From the cell containing the given text, extract its center point as [x, y] coordinate. 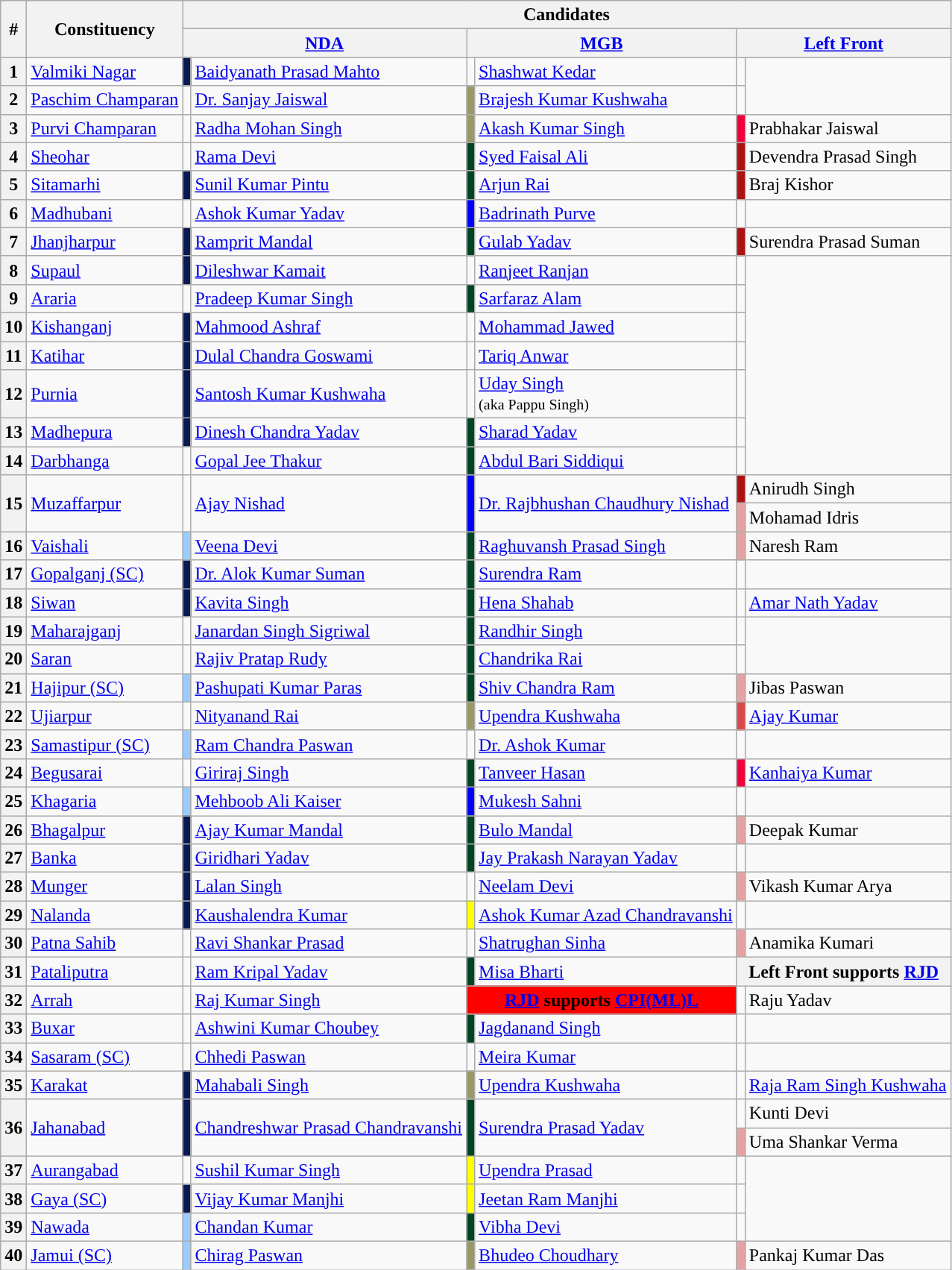
Ajay Nishad [329, 503]
Raj Kumar Singh [329, 1000]
Anirudh Singh [848, 489]
Uday Singh(aka Pappu Singh) [606, 394]
Mohamad Idris [848, 518]
Arjun Rai [606, 185]
Maharajganj [104, 631]
3 [13, 128]
Hajipur (SC) [104, 688]
Hena Shahab [606, 603]
Sasaram (SC) [104, 1057]
Gopalganj (SC) [104, 574]
Araria [104, 298]
Mahmood Ashraf [329, 327]
Purnia [104, 394]
Dr. Ashok Kumar [606, 744]
33 [13, 1028]
Ramprit Mandal [329, 242]
Meira Kumar [606, 1057]
Chandreshwar Prasad Chandravanshi [329, 1128]
Pashupati Kumar Paras [329, 688]
22 [13, 716]
NDA [325, 43]
Sitamarhi [104, 185]
1 [13, 72]
31 [13, 972]
Banka [104, 858]
Candidates [567, 15]
Giridhari Yadav [329, 858]
Begusarai [104, 773]
Nityanand Rai [329, 716]
39 [13, 1227]
Gulab Yadav [606, 242]
Ujiarpur [104, 716]
Ranjeet Ranjan [606, 270]
Radha Mohan Singh [329, 128]
Pradeep Kumar Singh [329, 298]
2 [13, 100]
Bhudeo Choudhary [606, 1255]
Jamui (SC) [104, 1255]
Veena Devi [329, 546]
Jeetan Ram Manjhi [606, 1198]
Supaul [104, 270]
Paschim Champaran [104, 100]
Jibas Paswan [848, 688]
20 [13, 659]
10 [13, 327]
Ashwini Kumar Choubey [329, 1028]
Vikash Kumar Arya [848, 887]
Kaushalendra Kumar [329, 915]
Nalanda [104, 915]
Vibha Devi [606, 1227]
Ram Chandra Paswan [329, 744]
# [13, 29]
Mehboob Ali Kaiser [329, 801]
Gaya (SC) [104, 1198]
Sharad Yadav [606, 433]
Ajay Kumar [848, 716]
Dr. Sanjay Jaiswal [329, 100]
28 [13, 887]
Rama Devi [329, 157]
19 [13, 631]
Purvi Champaran [104, 128]
Kunti Devi [848, 1113]
Upendra Prasad [606, 1170]
Dulal Chandra Goswami [329, 356]
Samastipur (SC) [104, 744]
11 [13, 356]
Darbhanga [104, 461]
Tanveer Hasan [606, 773]
Prabhakar Jaiswal [848, 128]
Constituency [104, 29]
38 [13, 1198]
Naresh Ram [848, 546]
4 [13, 157]
Sushil Kumar Singh [329, 1170]
Buxar [104, 1028]
25 [13, 801]
Khagaria [104, 801]
Baidyanath Prasad Mahto [329, 72]
Shiv Chandra Ram [606, 688]
32 [13, 1000]
Kanhaiya Kumar [848, 773]
Raghuvansh Prasad Singh [606, 546]
Surendra Prasad Suman [848, 242]
Vaishali [104, 546]
6 [13, 213]
Karakat [104, 1085]
Siwan [104, 603]
Surendra Ram [606, 574]
Raju Yadav [848, 1000]
Arrah [104, 1000]
Lalan Singh [329, 887]
Braj Kishor [848, 185]
Ram Kripal Yadav [329, 972]
Jay Prakash Narayan Yadav [606, 858]
Shashwat Kedar [606, 72]
Surendra Prasad Yadav [606, 1128]
34 [13, 1057]
Misa Bharti [606, 972]
Amar Nath Yadav [848, 603]
Nawada [104, 1227]
Dr. Alok Kumar Suman [329, 574]
29 [13, 915]
Bulo Mandal [606, 830]
Giriraj Singh [329, 773]
9 [13, 298]
Brajesh Kumar Kushwaha [606, 100]
Badrinath Purve [606, 213]
14 [13, 461]
Munger [104, 887]
23 [13, 744]
8 [13, 270]
Anamika Kumari [848, 943]
Santosh Kumar Kushwaha [329, 394]
Deepak Kumar [848, 830]
Muzaffarpur [104, 503]
Gopal Jee Thakur [329, 461]
26 [13, 830]
Valmiki Nagar [104, 72]
Chandrika Rai [606, 659]
Bhagalpur [104, 830]
5 [13, 185]
Left Front [844, 43]
Syed Faisal Ali [606, 157]
37 [13, 1170]
Kavita Singh [329, 603]
Jhanjharpur [104, 242]
12 [13, 394]
Mukesh Sahni [606, 801]
17 [13, 574]
Saran [104, 659]
30 [13, 943]
Vijay Kumar Manjhi [329, 1198]
18 [13, 603]
Rajiv Pratap Rudy [329, 659]
21 [13, 688]
Akash Kumar Singh [606, 128]
Devendra Prasad Singh [848, 157]
Uma Shankar Verma [848, 1142]
Mohammad Jawed [606, 327]
Sarfaraz Alam [606, 298]
Ashok Kumar Yadav [329, 213]
Pankaj Kumar Das [848, 1255]
Neelam Devi [606, 887]
Chhedi Paswan [329, 1057]
Raja Ram Singh Kushwaha [848, 1085]
Katihar [104, 356]
13 [13, 433]
Madhepura [104, 433]
7 [13, 242]
16 [13, 546]
Abdul Bari Siddiqui [606, 461]
RJD supports CPI(ML)L [602, 1000]
Ajay Kumar Mandal [329, 830]
Tariq Anwar [606, 356]
Aurangabad [104, 1170]
Shatrughan Sinha [606, 943]
35 [13, 1085]
Randhir Singh [606, 631]
Dileshwar Kamait [329, 270]
Sunil Kumar Pintu [329, 185]
Dinesh Chandra Yadav [329, 433]
Ravi Shankar Prasad [329, 943]
Kishanganj [104, 327]
40 [13, 1255]
Jagdanand Singh [606, 1028]
Mahabali Singh [329, 1085]
Dr. Rajbhushan Chaudhury Nishad [606, 503]
27 [13, 858]
36 [13, 1128]
15 [13, 503]
Patna Sahib [104, 943]
Chandan Kumar [329, 1227]
Left Front supports RJD [844, 972]
Ashok Kumar Azad Chandravanshi [606, 915]
Sheohar [104, 157]
Madhubani [104, 213]
Jahanabad [104, 1128]
MGB [602, 43]
Janardan Singh Sigriwal [329, 631]
Pataliputra [104, 972]
24 [13, 773]
Chirag Paswan [329, 1255]
